Determine the [x, y] coordinate at the center of the cell enclosing the given text.  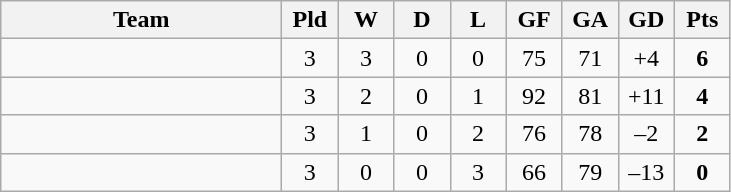
W [366, 20]
79 [590, 172]
76 [534, 134]
4 [702, 96]
Pld [310, 20]
66 [534, 172]
92 [534, 96]
GA [590, 20]
GD [646, 20]
D [422, 20]
GF [534, 20]
78 [590, 134]
+11 [646, 96]
81 [590, 96]
+4 [646, 58]
–13 [646, 172]
6 [702, 58]
71 [590, 58]
L [478, 20]
–2 [646, 134]
Team [142, 20]
75 [534, 58]
Pts [702, 20]
